From the cell containing the given text, extract its center point as (X, Y) coordinate. 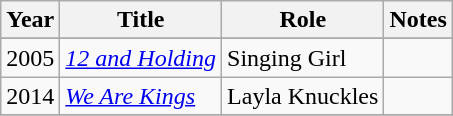
Role (303, 20)
Singing Girl (303, 58)
Year (30, 20)
Title (141, 20)
2005 (30, 58)
12 and Holding (141, 58)
2014 (30, 96)
We Are Kings (141, 96)
Notes (418, 20)
Layla Knuckles (303, 96)
